Return [x, y] of the center of cell containing provided text 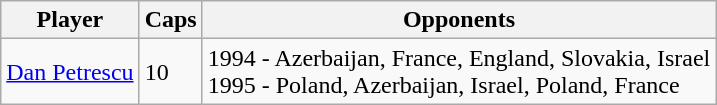
Player [70, 20]
1994 - Azerbaijan, France, England, Slovakia, Israel1995 - Poland, Azerbaijan, Israel, Poland, France [459, 72]
10 [170, 72]
Caps [170, 20]
Dan Petrescu [70, 72]
Opponents [459, 20]
